Return (x, y) of the center of cell containing provided text 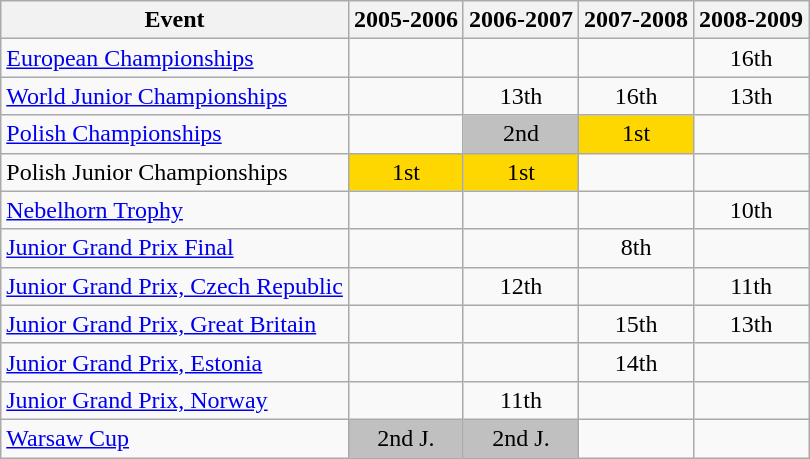
2nd (520, 134)
12th (520, 286)
2006-2007 (520, 20)
2007-2008 (636, 20)
Polish Championships (175, 134)
Nebelhorn Trophy (175, 210)
2005-2006 (406, 20)
Junior Grand Prix Final (175, 248)
14th (636, 362)
Warsaw Cup (175, 438)
15th (636, 324)
World Junior Championships (175, 96)
Junior Grand Prix, Great Britain (175, 324)
8th (636, 248)
European Championships (175, 58)
Junior Grand Prix, Estonia (175, 362)
10th (752, 210)
Event (175, 20)
Junior Grand Prix, Norway (175, 400)
Polish Junior Championships (175, 172)
2008-2009 (752, 20)
Junior Grand Prix, Czech Republic (175, 286)
